For the text-containing cell, return its midpoint in [x, y] coordinate format. 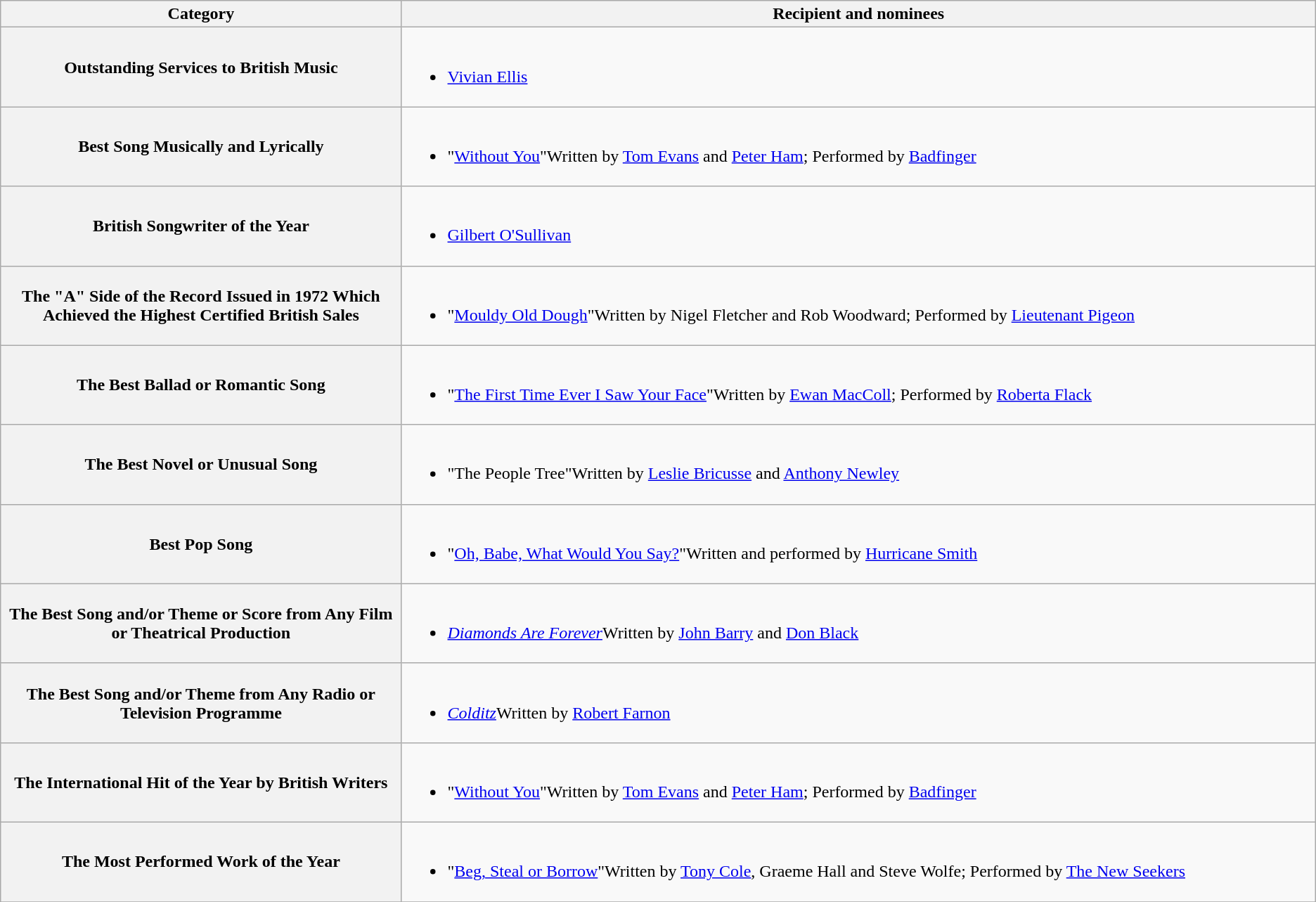
The Best Ballad or Romantic Song [201, 385]
ColditzWritten by Robert Farnon [858, 703]
Vivian Ellis [858, 67]
"Beg, Steal or Borrow"Written by Tony Cole, Graeme Hall and Steve Wolfe; Performed by The New Seekers [858, 862]
The "A" Side of the Record Issued in 1972 Which Achieved the Highest Certified British Sales [201, 305]
The Best Song and/or Theme or Score from Any Film or Theatrical Production [201, 623]
Best Pop Song [201, 544]
"The People Tree"Written by Leslie Bricusse and Anthony Newley [858, 464]
The Most Performed Work of the Year [201, 862]
Category [201, 14]
Outstanding Services to British Music [201, 67]
The International Hit of the Year by British Writers [201, 782]
British Songwriter of the Year [201, 226]
Best Song Musically and Lyrically [201, 146]
"Mouldy Old Dough"Written by Nigel Fletcher and Rob Woodward; Performed by Lieutenant Pigeon [858, 305]
"The First Time Ever I Saw Your Face"Written by Ewan MacColl; Performed by Roberta Flack [858, 385]
Diamonds Are ForeverWritten by John Barry and Don Black [858, 623]
Recipient and nominees [858, 14]
The Best Song and/or Theme from Any Radio or Television Programme [201, 703]
Gilbert O'Sullivan [858, 226]
"Oh, Babe, What Would You Say?"Written and performed by Hurricane Smith [858, 544]
The Best Novel or Unusual Song [201, 464]
